From the cell containing the given text, extract its center point as [X, Y] coordinate. 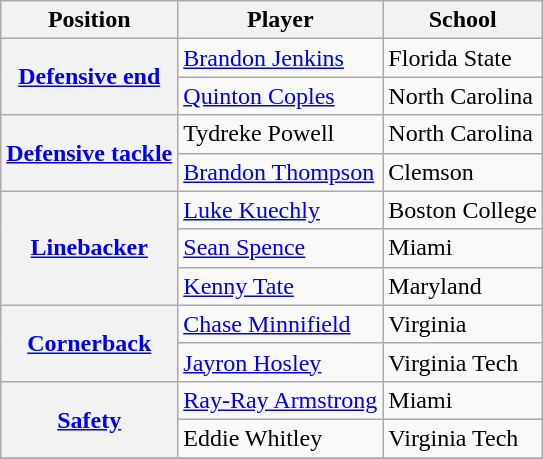
Kenny Tate [280, 286]
Florida State [463, 58]
Linebacker [90, 248]
Quinton Coples [280, 96]
Cornerback [90, 343]
Jayron Hosley [280, 362]
Luke Kuechly [280, 210]
School [463, 20]
Defensive tackle [90, 153]
Chase Minnifield [280, 324]
Clemson [463, 172]
Safety [90, 419]
Boston College [463, 210]
Maryland [463, 286]
Eddie Whitley [280, 438]
Brandon Jenkins [280, 58]
Position [90, 20]
Player [280, 20]
Defensive end [90, 77]
Virginia [463, 324]
Sean Spence [280, 248]
Tydreke Powell [280, 134]
Brandon Thompson [280, 172]
Ray-Ray Armstrong [280, 400]
